Provide the (x, y) coordinate of the cell's center where the given text is located.  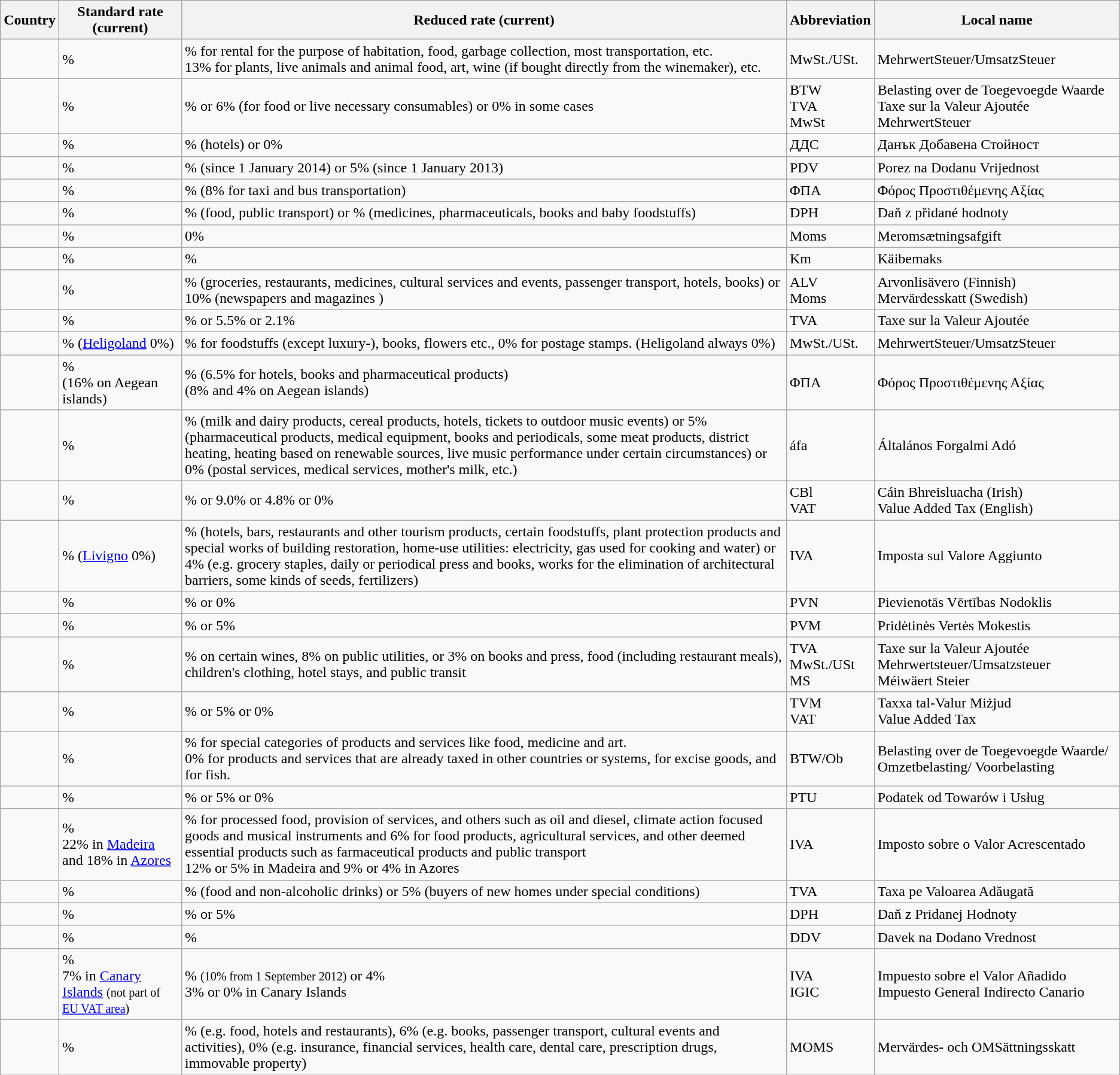
Általános Forgalmi Adó (997, 445)
IVAIGIC (830, 984)
% (8% for taxi and bus transportation) (485, 190)
% (10% from 1 September 2012) or 4%3% or 0% in Canary Islands (485, 984)
Moms (830, 236)
% (food, public transport) or % (medicines, pharmaceuticals, books and baby foodstuffs) (485, 213)
Taxe sur la Valeur AjoutéeMehrwertsteuer/UmsatzsteuerMéiwäert Steier (997, 664)
PVM (830, 625)
Km (830, 259)
Belasting over de Toegevoegde Waarde Taxe sur la Valeur Ajoutée MehrwertSteuer (997, 106)
DDV (830, 937)
Imposto sobre o Valor Acrescentado (997, 844)
Davek na Dodano Vrednost (997, 937)
Meromsætningsafgift (997, 236)
Käibemaks (997, 259)
Данък Добавена Cтойност (997, 145)
Taxa pe Valoarea Adăugată (997, 891)
% (hotels) or 0% (485, 145)
% (Heligoland 0%) (120, 343)
%7% in Canary Islands (not part of EU VAT area) (120, 984)
Daň z Pridanej Hodnoty (997, 914)
% for foodstuffs (except luxury-), books, flowers etc., 0% for postage stamps. (Heligoland always 0%) (485, 343)
TVMVAT (830, 711)
PTU (830, 797)
% or 5.5% or 2.1% (485, 320)
Belasting over de Toegevoegde Waarde/ Omzetbelasting/ Voorbelasting (997, 758)
% or 9.0% or 4.8% or 0% (485, 500)
Local name (997, 20)
TVAMwSt./UStMS (830, 664)
ДДС (830, 145)
% (since 1 January 2014) or 5% (since 1 January 2013) (485, 168)
Porez na Dodanu Vrijednost (997, 168)
BTW TVA MwSt (830, 106)
PDV (830, 168)
0% (485, 236)
% or 6% (for food or live necessary consumables) or 0% in some cases (485, 106)
% (6.5% for hotels, books and pharmaceutical products)(8% and 4% on Aegean islands) (485, 382)
Cáin Bhreisluacha (Irish)Value Added Tax (English) (997, 500)
% (groceries, restaurants, medicines, cultural services and events, passenger transport, hotels, books) or 10% (newspapers and magazines ) (485, 290)
%22% in Madeira and 18% in Azores (120, 844)
Pievienotās Vērtības Nodoklis (997, 603)
Mervärdes- och OMSättningsskatt (997, 1047)
CBlVAT (830, 500)
Abbreviation (830, 20)
% (food and non-alcoholic drinks) or 5% (buyers of new homes under special conditions) (485, 891)
MOMS (830, 1047)
Arvonlisävero (Finnish)Mervärdesskatt (Swedish) (997, 290)
Daň z přidané hodnoty (997, 213)
BTW/Ob (830, 758)
áfa (830, 445)
% or 0% (485, 603)
%(16% on Aegean islands) (120, 382)
Standard rate (current) (120, 20)
Imposta sul Valore Aggiunto (997, 555)
Reduced rate (current) (485, 20)
Pridėtinės Vertės Mokestis (997, 625)
Taxe sur la Valeur Ajoutée (997, 320)
ALVMoms (830, 290)
Taxxa tal-Valur MiżjudValue Added Tax (997, 711)
Podatek od Towarów i Usług (997, 797)
Impuesto sobre el Valor AñadidoImpuesto General Indirecto Canario (997, 984)
PVN (830, 603)
% (Livigno 0%) (120, 555)
Country (30, 20)
